From the cell containing the given text, extract its center point as [X, Y] coordinate. 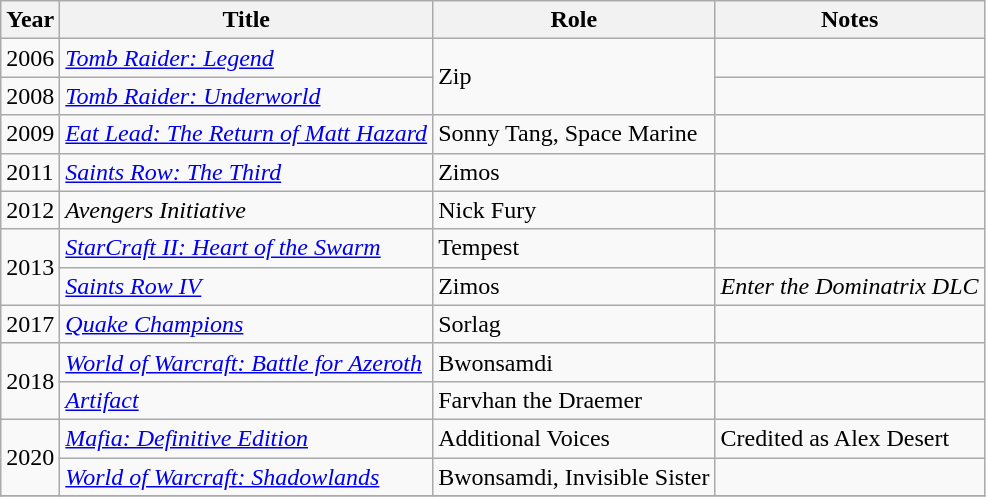
Credited as Alex Desert [850, 438]
2006 [30, 58]
Quake Champions [246, 324]
Bwonsamdi, Invisible Sister [574, 477]
Nick Fury [574, 210]
Tomb Raider: Legend [246, 58]
2020 [30, 457]
World of Warcraft: Battle for Azeroth [246, 362]
Role [574, 20]
Avengers Initiative [246, 210]
StarCraft II: Heart of the Swarm [246, 248]
2008 [30, 96]
2018 [30, 381]
2013 [30, 267]
2017 [30, 324]
Eat Lead: The Return of Matt Hazard [246, 134]
Enter the Dominatrix DLC [850, 286]
Tomb Raider: Underworld [246, 96]
2012 [30, 210]
Sonny Tang, Space Marine [574, 134]
World of Warcraft: Shadowlands [246, 477]
Additional Voices [574, 438]
Title [246, 20]
Farvhan the Draemer [574, 400]
Artifact [246, 400]
2011 [30, 172]
Notes [850, 20]
2009 [30, 134]
Year [30, 20]
Tempest [574, 248]
Mafia: Definitive Edition [246, 438]
Saints Row: The Third [246, 172]
Bwonsamdi [574, 362]
Saints Row IV [246, 286]
Zip [574, 77]
Sorlag [574, 324]
